Pinpoint the cell where the given text exists, returning its (x, y) midpoint coordinate. 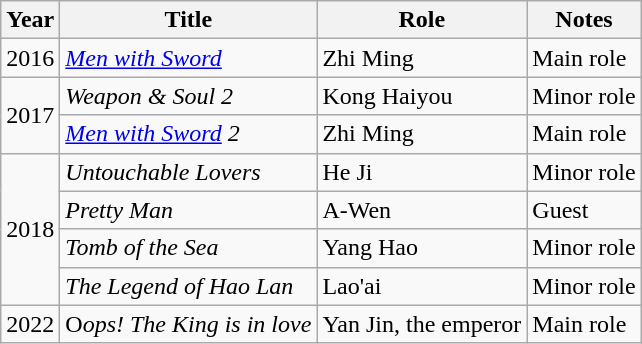
2016 (30, 58)
Kong Haiyou (422, 96)
2017 (30, 115)
Lao'ai (422, 286)
Oops! The King is in love (188, 324)
Notes (584, 20)
He Ji (422, 172)
The Legend of Hao Lan (188, 286)
Men with Sword (188, 58)
Yang Hao (422, 248)
2018 (30, 229)
Pretty Man (188, 210)
Guest (584, 210)
2022 (30, 324)
Role (422, 20)
Weapon & Soul 2 (188, 96)
Tomb of the Sea (188, 248)
Untouchable Lovers (188, 172)
Title (188, 20)
Men with Sword 2 (188, 134)
Year (30, 20)
Yan Jin, the emperor (422, 324)
A-Wen (422, 210)
